Pinpoint the cell where the given text exists, returning its [X, Y] midpoint coordinate. 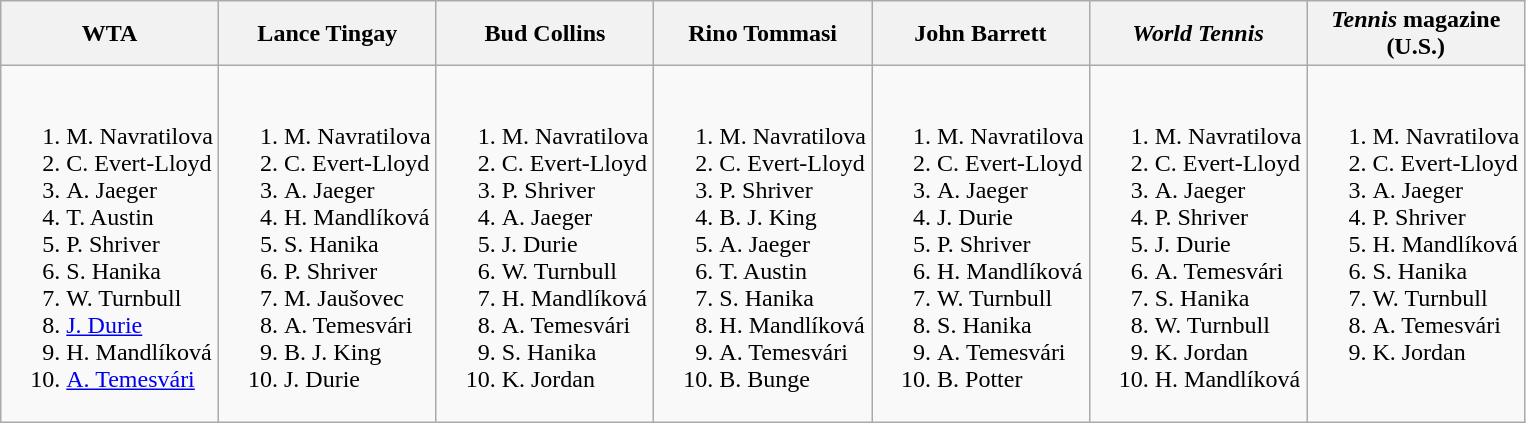
Lance Tingay [327, 34]
Rino Tommasi [763, 34]
John Barrett [981, 34]
WTA [110, 34]
M. Navratilova C. Evert-Lloyd A. Jaeger J. Durie P. Shriver H. Mandlíková W. Turnbull S. Hanika A. Temesvári B. Potter [981, 244]
World Tennis [1198, 34]
M. Navratilova C. Evert-Lloyd A. Jaeger P. Shriver J. Durie A. Temesvári S. Hanika W. Turnbull K. Jordan H. Mandlíková [1198, 244]
Bud Collins [545, 34]
M. Navratilova C. Evert-Lloyd A. Jaeger P. Shriver H. Mandlíková S. Hanika W. Turnbull A. Temesvári K. Jordan [1416, 244]
Tennis magazine(U.S.) [1416, 34]
M. Navratilova C. Evert-Lloyd P. Shriver A. Jaeger J. Durie W. Turnbull H. Mandlíková A. Temesvári S. Hanika K. Jordan [545, 244]
M. Navratilova C. Evert-Lloyd A. Jaeger T. Austin P. Shriver S. Hanika W. Turnbull J. Durie H. Mandlíková A. Temesvári [110, 244]
M. Navratilova C. Evert-Lloyd A. Jaeger H. Mandlíková S. Hanika P. Shriver M. Jaušovec A. Temesvári B. J. King J. Durie [327, 244]
M. Navratilova C. Evert-Lloyd P. Shriver B. J. King A. Jaeger T. Austin S. Hanika H. Mandlíková A. Temesvári B. Bunge [763, 244]
